Detect which cell encompasses the target text, then output its (x, y) center coordinate. 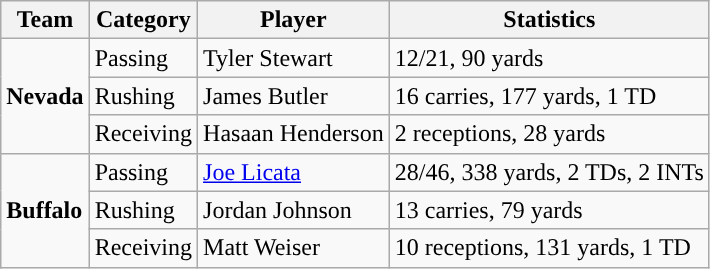
Joe Licata (294, 172)
13 carries, 79 yards (549, 210)
10 receptions, 131 yards, 1 TD (549, 248)
Tyler Stewart (294, 58)
12/21, 90 yards (549, 58)
16 carries, 177 yards, 1 TD (549, 96)
Team (45, 20)
Jordan Johnson (294, 210)
28/46, 338 yards, 2 TDs, 2 INTs (549, 172)
Buffalo (45, 210)
Category (143, 20)
Nevada (45, 96)
Matt Weiser (294, 248)
2 receptions, 28 yards (549, 134)
James Butler (294, 96)
Hasaan Henderson (294, 134)
Player (294, 20)
Statistics (549, 20)
